Pinpoint the cell where the given text exists, returning its (x, y) midpoint coordinate. 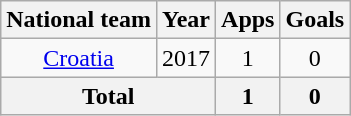
National team (79, 20)
2017 (186, 58)
Goals (315, 20)
Apps (248, 20)
Year (186, 20)
Croatia (79, 58)
Total (108, 96)
